Scan for the cell matching the given text and deliver its [x, y] coordinate at center. 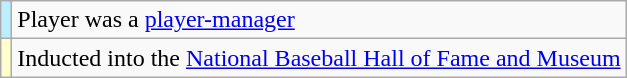
Player was a player-manager [319, 20]
Inducted into the National Baseball Hall of Fame and Museum [319, 58]
